Return the (X, Y) coordinate for the center point of the cell that contains the specified text.  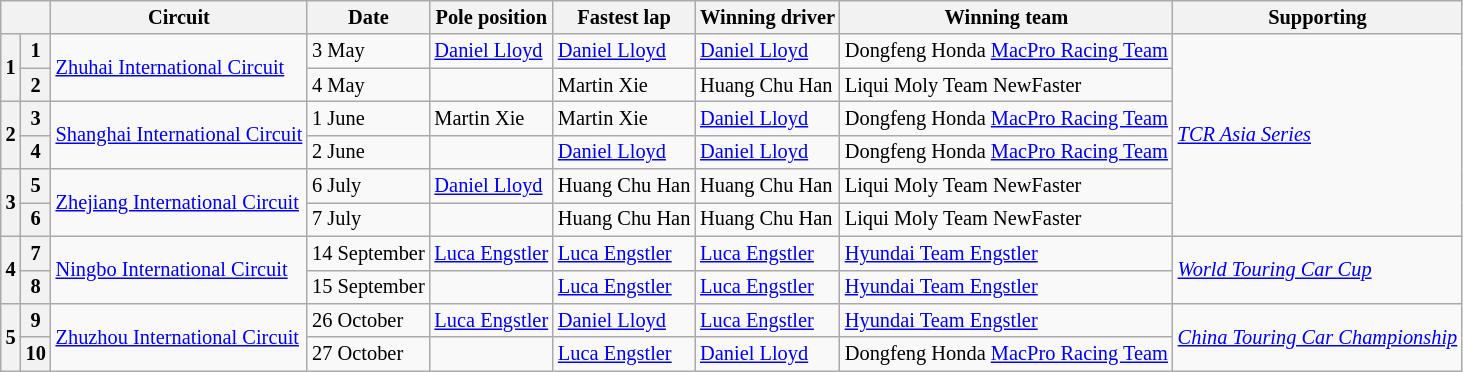
Pole position (492, 17)
26 October (368, 320)
9 (36, 320)
Circuit (180, 17)
Shanghai International Circuit (180, 134)
14 September (368, 253)
6 July (368, 186)
7 (36, 253)
15 September (368, 287)
Zhuzhou International Circuit (180, 336)
Winning team (1006, 17)
3 May (368, 51)
7 July (368, 219)
Zhuhai International Circuit (180, 68)
Fastest lap (624, 17)
2 June (368, 152)
6 (36, 219)
Date (368, 17)
TCR Asia Series (1318, 135)
Supporting (1318, 17)
10 (36, 354)
1 June (368, 118)
Ningbo International Circuit (180, 270)
Zhejiang International Circuit (180, 202)
8 (36, 287)
China Touring Car Championship (1318, 336)
4 May (368, 85)
World Touring Car Cup (1318, 270)
27 October (368, 354)
Winning driver (768, 17)
